Locate the cell with the specified text and output its (X, Y) center coordinate. 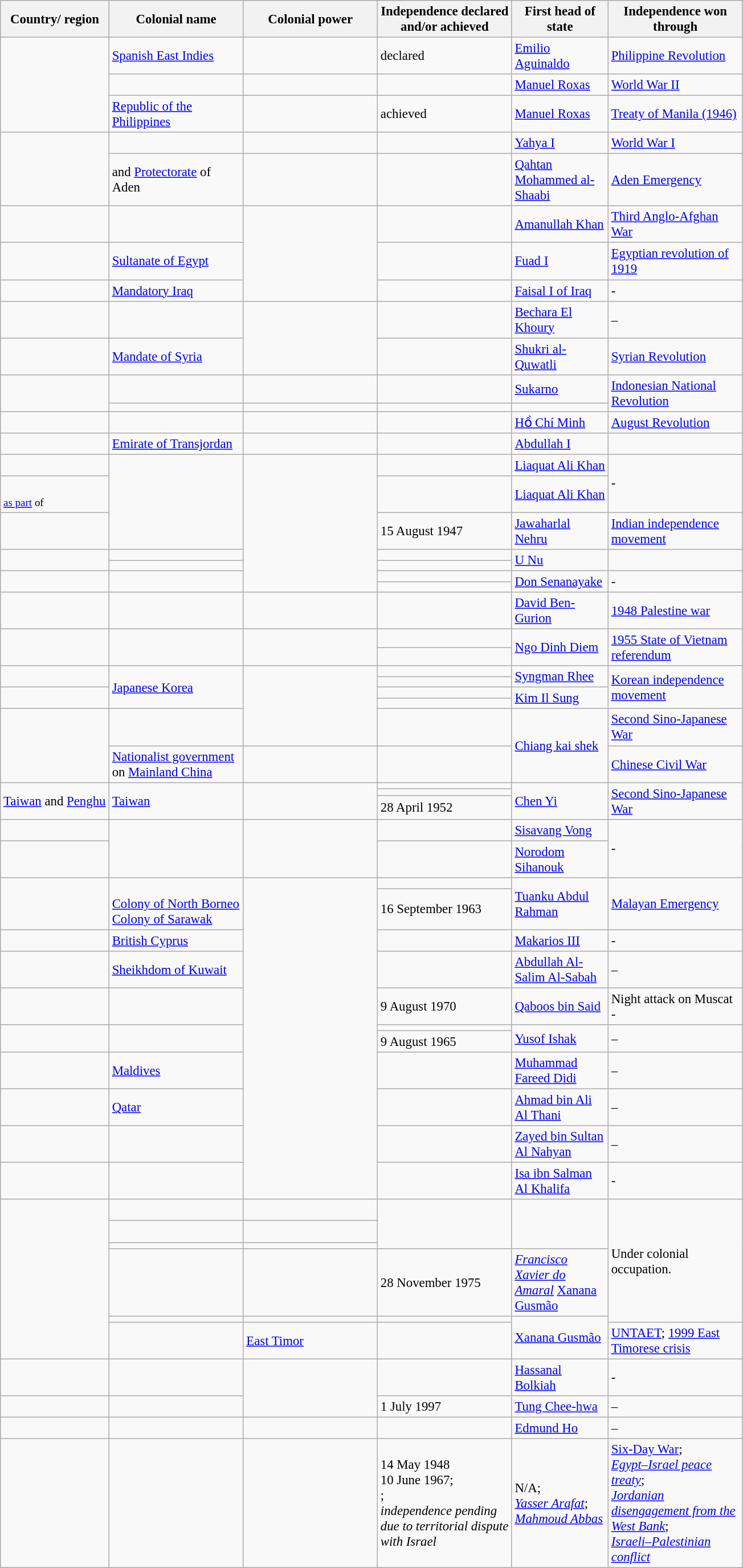
28 April 1952 (445, 807)
Sheikhdom of Kuwait (176, 970)
Isa ibn Salman Al Khalifa (560, 1181)
Sisavang Vong (560, 830)
1 July 1997 (445, 1407)
Yusof Ishak (560, 1038)
Zayed bin Sultan Al Nahyan (560, 1145)
Chiang kai shek (560, 746)
Taiwan and Penghu (55, 801)
Kim Il Sung (560, 698)
Indian independence movement (675, 531)
Hồ Chí Minh (560, 422)
Syngman Rhee (560, 677)
Republic of the Philippines (176, 114)
1955 State of Vietnam referendum (675, 647)
14 May 1948 10 June 1967; ;independence pending due to territorial dispute with Israel (445, 1504)
Xanana Gusmão (560, 1337)
9 August 1965 (445, 1042)
Taiwan (176, 801)
World War II (675, 85)
Emirate of Transjordan (176, 444)
Malayan Emergency (675, 904)
Indonesian National Revolution (675, 393)
Abdullah I (560, 444)
achieved (445, 114)
Ahmad bin Ali Al Thani (560, 1108)
16 September 1963 (445, 910)
Amanullah Khan (560, 225)
Egyptian revolution of 1919 (675, 261)
Ngo Dinh Diem (560, 647)
Don Senanayake (560, 582)
Colony of North Borneo Colony of Sarawak (176, 904)
Tuanku Abdul Rahman (560, 904)
Hassanal Bolkiah (560, 1377)
Independence won through (675, 19)
Japanese Korea (176, 687)
Francisco Xavier do Amaral Xanana Gusmão (560, 1282)
Syrian Revolution (675, 357)
Maldives (176, 1070)
Treaty of Manila (1946) (675, 114)
9 August 1970 (445, 1007)
Under colonial occupation. (675, 1261)
Mandate of Syria (176, 357)
28 November 1975 (445, 1282)
1948 Palestine war (675, 611)
declared (445, 56)
Six-Day War;Egypt–Israel peace treaty;Jordanian disengagement from the West Bank;Israeli–Palestinian conflict (675, 1504)
Colonial name (176, 19)
Philippine Revolution (675, 56)
UNTAET; 1999 East Timorese crisis (675, 1341)
Mandatory Iraq (176, 291)
Night attack on Muscat- (675, 1007)
Abdullah Al-Salim Al-Sabah (560, 970)
August Revolution (675, 422)
Sukarno (560, 389)
15 August 1947 (445, 531)
Fuad I (560, 261)
World War I (675, 143)
David Ben-Gurion (560, 611)
Third Anglo-Afghan War (675, 225)
Chen Yi (560, 801)
East Timor (311, 1341)
Spanish East Indies (176, 56)
Makarios III (560, 940)
Country/ region (55, 19)
Faisal I of Iraq (560, 291)
Yahya I (560, 143)
Emilio Aguinaldo (560, 56)
Norodom Sihanouk (560, 860)
Sultanate of Egypt (176, 261)
N/A;Yasser Arafat;Mahmoud Abbas (560, 1504)
Qahtan Mohammed al-Shaabi (560, 180)
and Protectorate of Aden (176, 180)
Muhammad Fareed Didi (560, 1070)
Nationalist government on Mainland China (176, 764)
Tung Chee-hwa (560, 1407)
First head of state (560, 19)
Qaboos bin Said (560, 1007)
Colonial power (311, 19)
U Nu (560, 560)
Aden Emergency (675, 180)
Shukri al-Quwatli (560, 357)
Qatar (176, 1108)
Edmund Ho (560, 1428)
Bechara El Khoury (560, 319)
Independence declared and/or achieved (445, 19)
Korean independence movement (675, 687)
Chinese Civil War (675, 764)
as part of (55, 495)
Jawaharlal Nehru (560, 531)
British Cyprus (176, 940)
